Scan for the cell matching the given text and deliver its (x, y) coordinate at center. 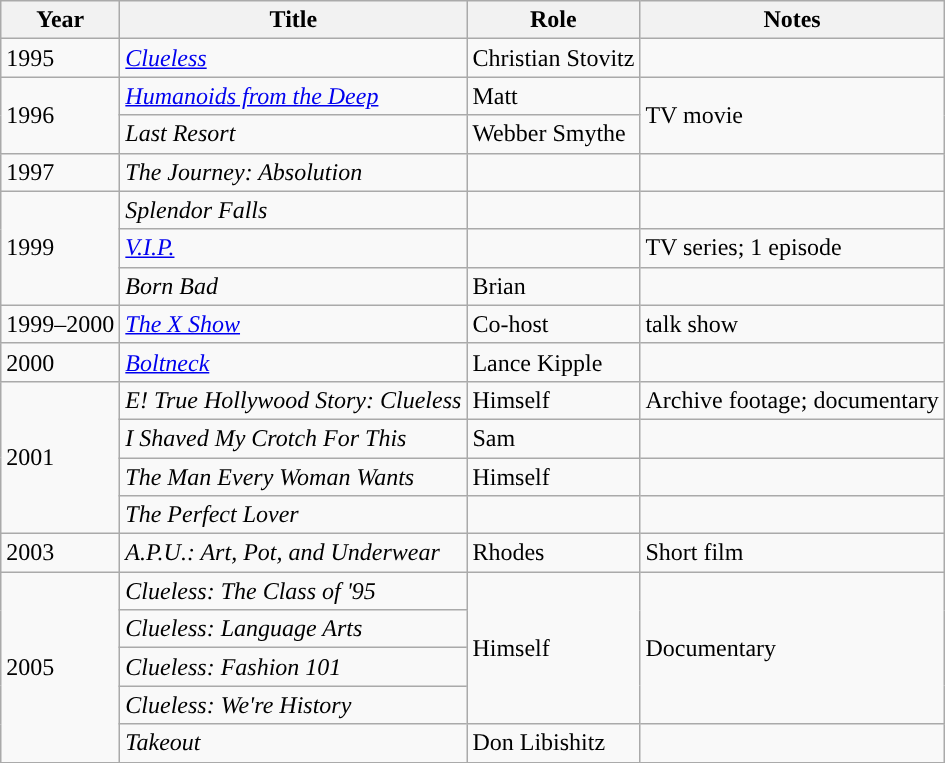
Short film (792, 553)
Co-host (554, 324)
1996 (60, 115)
2000 (60, 362)
Documentary (792, 648)
Matt (554, 96)
Splendor Falls (294, 210)
Notes (792, 20)
1995 (60, 58)
The Perfect Lover (294, 515)
I Shaved My Crotch For This (294, 438)
Humanoids from the Deep (294, 96)
2001 (60, 457)
Clueless: Language Arts (294, 629)
Boltneck (294, 362)
Lance Kipple (554, 362)
Brian (554, 286)
TV movie (792, 115)
E! True Hollywood Story: Clueless (294, 400)
The Journey: Absolution (294, 172)
2003 (60, 553)
Takeout (294, 743)
1999–2000 (60, 324)
Born Bad (294, 286)
Clueless (294, 58)
1997 (60, 172)
The Man Every Woman Wants (294, 477)
Rhodes (554, 553)
Last Resort (294, 134)
Year (60, 20)
A.P.U.: Art, Pot, and Underwear (294, 553)
Clueless: Fashion 101 (294, 667)
TV series; 1 episode (792, 248)
Don Libishitz (554, 743)
V.I.P. (294, 248)
Sam (554, 438)
2005 (60, 667)
Clueless: The Class of '95 (294, 591)
talk show (792, 324)
Role (554, 20)
Title (294, 20)
The X Show (294, 324)
1999 (60, 248)
Archive footage; documentary (792, 400)
Webber Smythe (554, 134)
Clueless: We're History (294, 705)
Christian Stovitz (554, 58)
